Extract the [x, y] coordinate from the center of the cell holding the provided text.  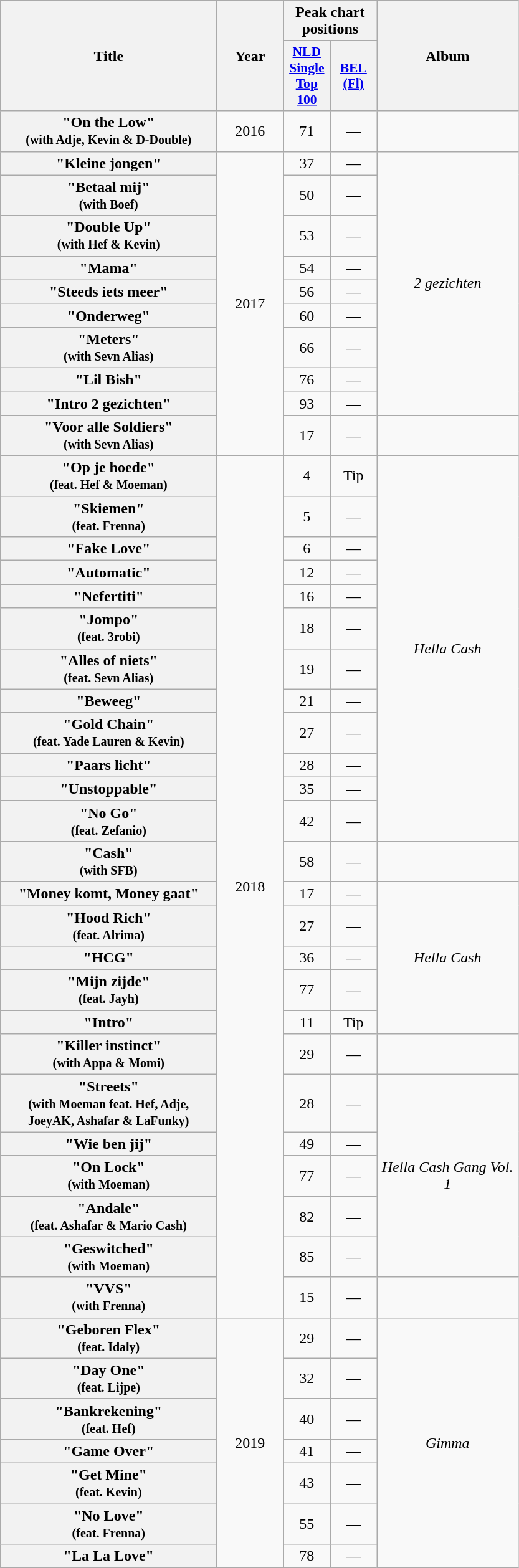
"Beweeg" [108, 701]
15 [307, 1297]
"Bankrekening"(feat. Hef) [108, 1419]
"Streets"(with Moeman feat. Hef, Adje, JoeyAK, Ashafar & LaFunky) [108, 1103]
93 [307, 403]
"Meters"(with Sevn Alias) [108, 348]
41 [307, 1451]
"Mama" [108, 268]
82 [307, 1216]
49 [307, 1144]
"Cash"(with SFB) [108, 861]
"Game Over" [108, 1451]
4 [307, 476]
2 gezichten [447, 283]
2017 [250, 304]
"Fake Love" [108, 549]
"Betaal mij"(with Boef) [108, 196]
2018 [250, 887]
36 [307, 958]
60 [307, 315]
"Steeds iets meer" [108, 292]
"Automatic" [108, 573]
"Voor alle Soldiers"(with Sevn Alias) [108, 436]
58 [307, 861]
Year [250, 56]
55 [307, 1524]
"Intro 2 gezichten" [108, 403]
"Mijn zijde"(feat. Jayh) [108, 991]
54 [307, 268]
2016 [250, 131]
"Jompo"(feat. 3robi) [108, 628]
16 [307, 596]
"Lil Bish" [108, 379]
32 [307, 1378]
76 [307, 379]
37 [307, 163]
"Get Mine"(feat. Kevin) [108, 1483]
Album [447, 56]
"Nefertiti" [108, 596]
"Double Up"(with Hef & Kevin) [108, 235]
35 [307, 789]
"Hood Rich"(feat. Alrima) [108, 926]
"La La Love" [108, 1556]
"Alles of niets"(feat. Sevn Alias) [108, 669]
"HCG" [108, 958]
"Killer instinct"(with Appa & Momi) [108, 1054]
21 [307, 701]
"On the Low" (with Adje, Kevin & D-Double) [108, 131]
"Kleine jongen" [108, 163]
"Wie ben jij" [108, 1144]
"Gold Chain"(feat. Yade Lauren & Kevin) [108, 733]
"Day One"(feat. Lijpe) [108, 1378]
6 [307, 549]
50 [307, 196]
Hella Cash Gang Vol. 1 [447, 1176]
"Money komt, Money gaat" [108, 893]
"Unstoppable" [108, 789]
66 [307, 348]
11 [307, 1022]
71 [307, 131]
Gimma [447, 1443]
12 [307, 573]
"Andale"(feat. Ashafar & Mario Cash) [108, 1216]
78 [307, 1556]
NLD Single Top 100 [307, 76]
"Onderweg" [108, 315]
BEL(Fl) [354, 76]
"Intro" [108, 1022]
"VVS"(with Frenna) [108, 1297]
43 [307, 1483]
"Paars licht" [108, 765]
"Geswitched"(with Moeman) [108, 1257]
"Op je hoede"(feat. Hef & Moeman) [108, 476]
40 [307, 1419]
42 [307, 821]
5 [307, 517]
"On Lock"(with Moeman) [108, 1176]
"Geboren Flex"(feat. Idaly) [108, 1338]
"No Love"(feat. Frenna) [108, 1524]
19 [307, 669]
Peak chart positions [330, 21]
53 [307, 235]
2019 [250, 1443]
85 [307, 1257]
Title [108, 56]
56 [307, 292]
18 [307, 628]
"Skiemen"(feat. Frenna) [108, 517]
"No Go"(feat. Zefanio) [108, 821]
